Provide the [X, Y] coordinate of the cell's center where the given text is located.  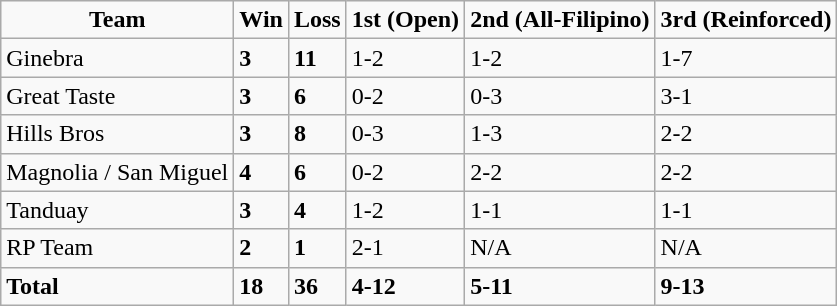
3-1 [746, 96]
36 [317, 286]
11 [317, 58]
RP Team [118, 248]
2 [262, 248]
8 [317, 134]
Win [262, 20]
18 [262, 286]
2-1 [405, 248]
Hills Bros [118, 134]
2nd (All-Filipino) [560, 20]
1-7 [746, 58]
Team [118, 20]
Great Taste [118, 96]
5-11 [560, 286]
Magnolia / San Miguel [118, 172]
4-12 [405, 286]
9-13 [746, 286]
Tanduay [118, 210]
Loss [317, 20]
1 [317, 248]
Total [118, 286]
1-3 [560, 134]
1st (Open) [405, 20]
Ginebra [118, 58]
3rd (Reinforced) [746, 20]
